Detect which cell encompasses the target text, then output its (x, y) center coordinate. 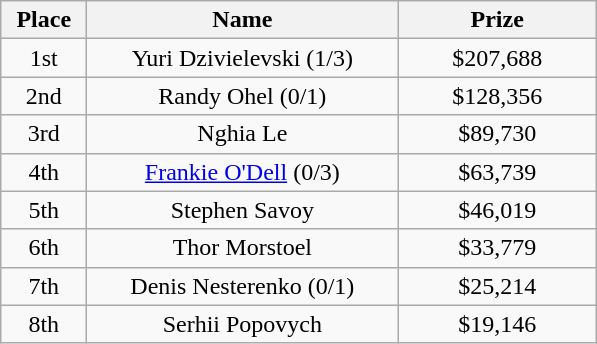
Place (44, 20)
7th (44, 286)
$89,730 (498, 134)
$19,146 (498, 324)
2nd (44, 96)
6th (44, 248)
Nghia Le (242, 134)
8th (44, 324)
Serhii Popovych (242, 324)
$46,019 (498, 210)
Denis Nesterenko (0/1) (242, 286)
Prize (498, 20)
$25,214 (498, 286)
Yuri Dzivielevski (1/3) (242, 58)
$207,688 (498, 58)
Stephen Savoy (242, 210)
Name (242, 20)
3rd (44, 134)
$33,779 (498, 248)
1st (44, 58)
4th (44, 172)
$63,739 (498, 172)
Randy Ohel (0/1) (242, 96)
Frankie O'Dell (0/3) (242, 172)
Thor Morstoel (242, 248)
5th (44, 210)
$128,356 (498, 96)
